Determine the (X, Y) coordinate at the center of the cell enclosing the given text.  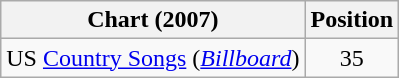
Position (352, 20)
US Country Songs (Billboard) (153, 58)
35 (352, 58)
Chart (2007) (153, 20)
